Return [X, Y] of the center of cell containing provided text 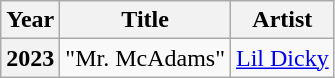
Lil Dicky [282, 58]
Title [146, 20]
Artist [282, 20]
2023 [30, 58]
Year [30, 20]
"Mr. McAdams" [146, 58]
